Search for the cell housing the specified text and yield its (x, y) center coordinate. 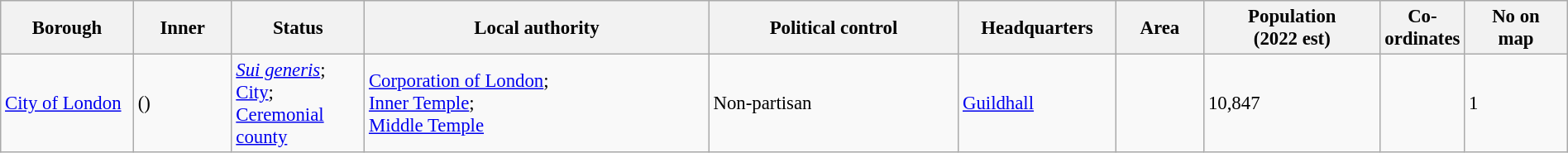
Status (298, 28)
Co-ordinates (1422, 28)
No onmap (1517, 28)
Local authority (538, 28)
Political control (834, 28)
Non-partisan (834, 104)
Headquarters (1037, 28)
Corporation of London;Inner Temple;Middle Temple (538, 104)
Sui generis;City;Ceremonial county (298, 104)
() (182, 104)
City of London (68, 104)
Inner (182, 28)
Area (1159, 28)
Population(2022 est) (1292, 28)
Guildhall (1037, 104)
1 (1517, 104)
10,847 (1292, 104)
Borough (68, 28)
